For the text-containing cell, return its midpoint in (X, Y) coordinate format. 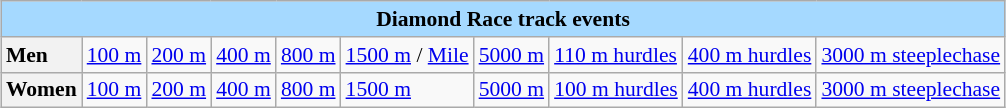
1500 m / Mile (408, 55)
Diamond Race track events (503, 19)
110 m hurdles (616, 55)
1500 m (408, 90)
100 m hurdles (616, 90)
Women (42, 90)
Men (42, 55)
